Locate the cell with the specified text and output its (X, Y) center coordinate. 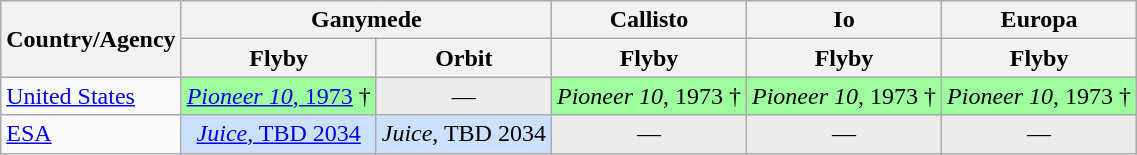
Callisto (648, 20)
United States (91, 96)
Country/Agency (91, 39)
Europa (1040, 20)
Io (844, 20)
ESA (91, 134)
Orbit (464, 58)
Ganymede (366, 20)
